Output the (x, y) coordinate of the center of the cell containing the given text.  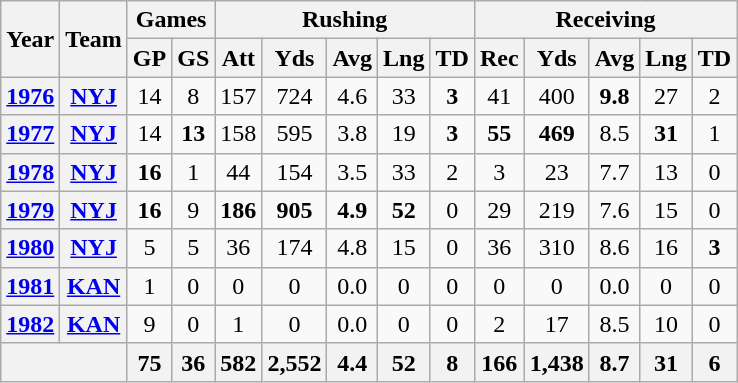
1981 (30, 286)
4.4 (352, 362)
23 (556, 172)
55 (499, 134)
3.5 (352, 172)
1979 (30, 210)
1,438 (556, 362)
1980 (30, 248)
27 (666, 96)
Rushing (345, 20)
4.9 (352, 210)
17 (556, 324)
4.8 (352, 248)
4.6 (352, 96)
GS (194, 58)
595 (294, 134)
3.8 (352, 134)
157 (238, 96)
310 (556, 248)
724 (294, 96)
Team (94, 39)
7.7 (614, 172)
6 (714, 362)
219 (556, 210)
9.8 (614, 96)
1982 (30, 324)
Receiving (605, 20)
400 (556, 96)
Games (170, 20)
19 (404, 134)
905 (294, 210)
Att (238, 58)
2,552 (294, 362)
158 (238, 134)
166 (499, 362)
1976 (30, 96)
75 (149, 362)
41 (499, 96)
29 (499, 210)
154 (294, 172)
10 (666, 324)
469 (556, 134)
1977 (30, 134)
174 (294, 248)
7.6 (614, 210)
186 (238, 210)
1978 (30, 172)
8.7 (614, 362)
Year (30, 39)
582 (238, 362)
8.6 (614, 248)
GP (149, 58)
44 (238, 172)
Rec (499, 58)
